Find where the given text appears and provide that cell's center as [X, Y] coordinate. 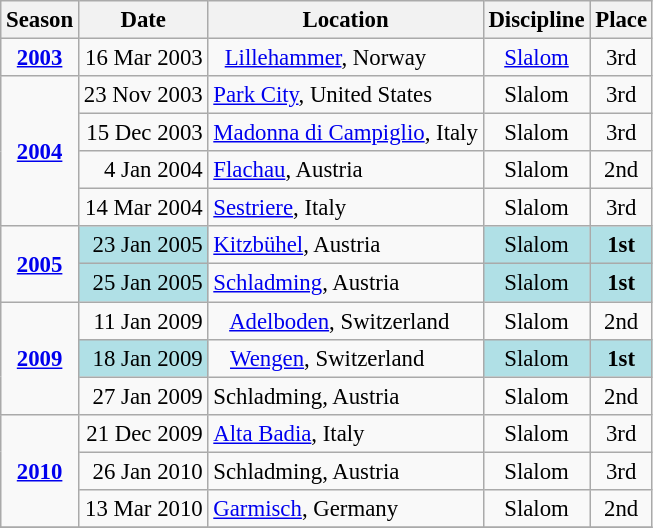
Flachau, Austria [346, 170]
27 Jan 2009 [143, 396]
Location [346, 20]
4 Jan 2004 [143, 170]
Park City, United States [346, 95]
23 Jan 2005 [143, 245]
Garmisch, Germany [346, 509]
Place [621, 20]
21 Dec 2009 [143, 433]
18 Jan 2009 [143, 358]
Discipline [536, 20]
2004 [40, 151]
2003 [40, 58]
11 Jan 2009 [143, 321]
Season [40, 20]
Adelboden, Switzerland [346, 321]
23 Nov 2003 [143, 95]
Date [143, 20]
15 Dec 2003 [143, 133]
Sestriere, Italy [346, 208]
2010 [40, 470]
Lillehammer, Norway [346, 58]
13 Mar 2010 [143, 509]
Madonna di Campiglio, Italy [346, 133]
26 Jan 2010 [143, 471]
16 Mar 2003 [143, 58]
14 Mar 2004 [143, 208]
Alta Badia, Italy [346, 433]
25 Jan 2005 [143, 283]
2009 [40, 358]
2005 [40, 264]
Wengen, Switzerland [346, 358]
Kitzbühel, Austria [346, 245]
